Capture the cell that displays the provided text and extract its [x, y] central coordinate. 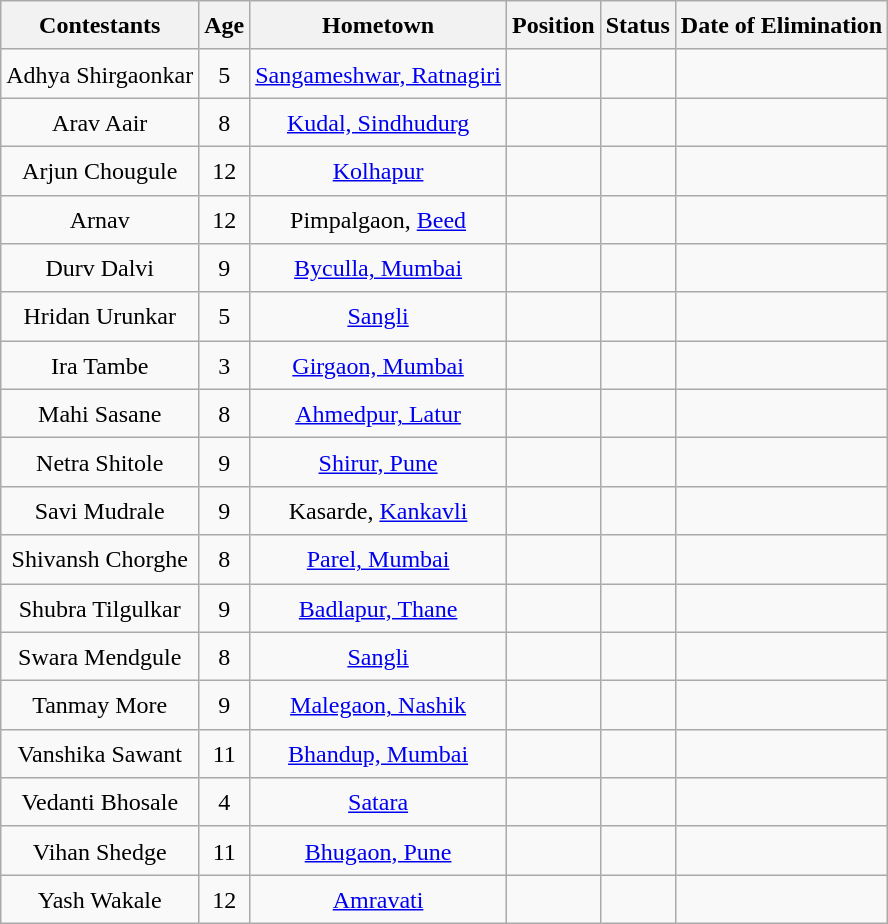
Ira Tambe [100, 366]
Adhya Shirgaonkar [100, 74]
Age [224, 26]
Kasarde, Kankavli [378, 510]
Arav Aair [100, 122]
Vanshika Sawant [100, 754]
Sangameshwar, Ratnagiri [378, 74]
Ahmedpur, Latur [378, 414]
Date of Elimination [781, 26]
Contestants [100, 26]
Byculla, Mumbai [378, 268]
Bhugaon, Pune [378, 850]
Savi Mudrale [100, 510]
Vedanti Bhosale [100, 802]
Bhandup, Mumbai [378, 754]
Malegaon, Nashik [378, 706]
Mahi Sasane [100, 414]
3 [224, 366]
Tanmay More [100, 706]
Pimpalgaon, Beed [378, 220]
Durv Dalvi [100, 268]
Yash Wakale [100, 900]
Hometown [378, 26]
Arnav [100, 220]
Badlapur, Thane [378, 608]
Kudal, Sindhudurg [378, 122]
Kolhapur [378, 170]
Netra Shitole [100, 462]
Amravati [378, 900]
Swara Mendgule [100, 656]
Shirur, Pune [378, 462]
Satara [378, 802]
Vihan Shedge [100, 850]
Hridan Urunkar [100, 316]
Position [553, 26]
4 [224, 802]
Girgaon, Mumbai [378, 366]
Parel, Mumbai [378, 560]
Shubra Tilgulkar [100, 608]
Status [638, 26]
Arjun Chougule [100, 170]
Shivansh Chorghe [100, 560]
